Determine the [x, y] coordinate at the center of the cell enclosing the given text.  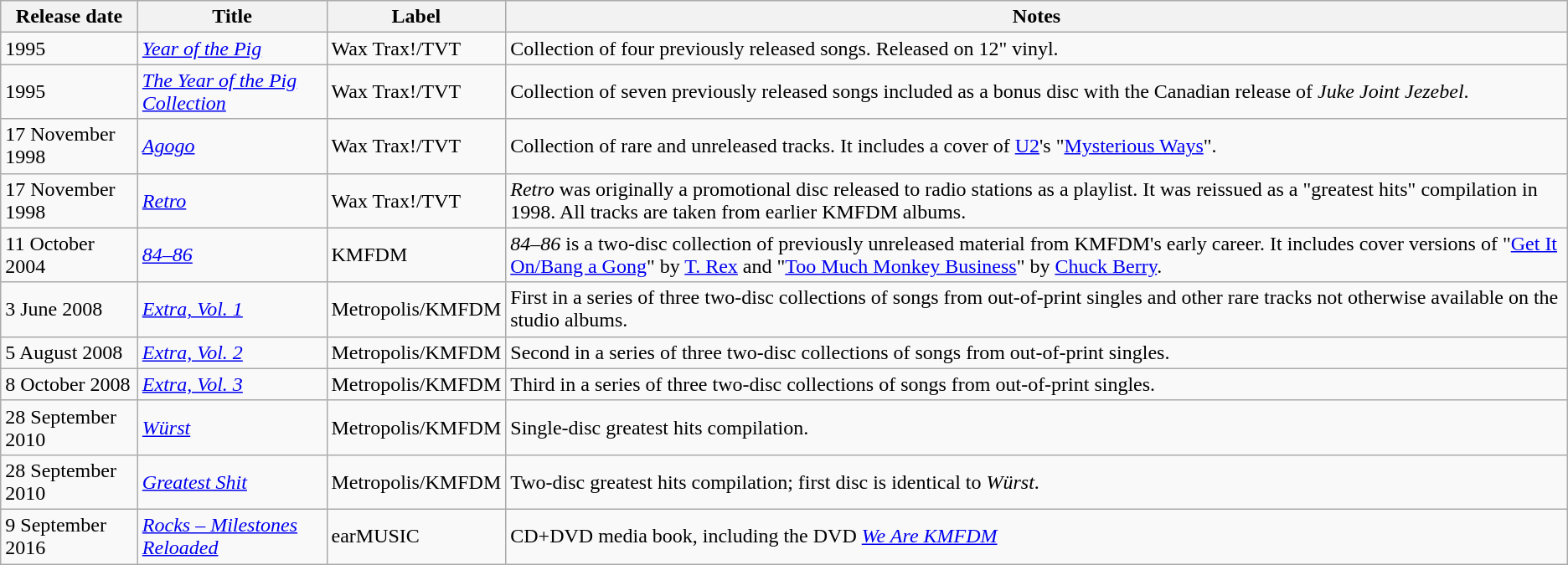
Label [416, 17]
8 October 2008 [70, 384]
Year of the Pig [232, 49]
Rocks – Milestones Reloaded [232, 536]
84–86 [232, 254]
Two-disc greatest hits compilation; first disc is identical to Würst. [1037, 482]
Second in a series of three two-disc collections of songs from out-of-print singles. [1037, 352]
11 October 2004 [70, 254]
3 June 2008 [70, 310]
Collection of seven previously released songs included as a bonus disc with the Canadian release of Juke Joint Jezebel. [1037, 92]
Third in a series of three two-disc collections of songs from out-of-print singles. [1037, 384]
Extra, Vol. 3 [232, 384]
Release date [70, 17]
Collection of four previously released songs. Released on 12" vinyl. [1037, 49]
Extra, Vol. 2 [232, 352]
CD+DVD media book, including the DVD We Are KMFDM [1037, 536]
Title [232, 17]
The Year of the Pig Collection [232, 92]
Extra, Vol. 1 [232, 310]
9 September 2016 [70, 536]
Retro [232, 201]
Würst [232, 427]
Single-disc greatest hits compilation. [1037, 427]
Agogo [232, 146]
5 August 2008 [70, 352]
earMUSIC [416, 536]
Collection of rare and unreleased tracks. It includes a cover of U2's "Mysterious Ways". [1037, 146]
KMFDM [416, 254]
Notes [1037, 17]
Greatest Shit [232, 482]
